Identify which cell holds the provided text, then report its [X, Y] central coordinate. 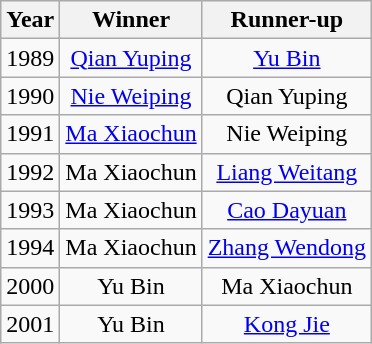
Kong Jie [286, 324]
1991 [30, 134]
Winner [131, 20]
Zhang Wendong [286, 248]
Cao Dayuan [286, 210]
Runner-up [286, 20]
2000 [30, 286]
Liang Weitang [286, 172]
1993 [30, 210]
1994 [30, 248]
1990 [30, 96]
1989 [30, 58]
Year [30, 20]
2001 [30, 324]
1992 [30, 172]
